Output the (X, Y) coordinate of the center of the cell containing the given text.  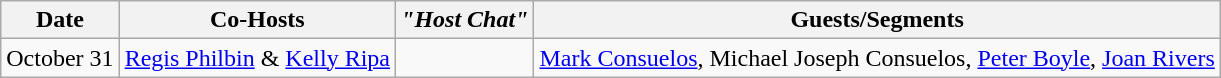
Regis Philbin & Kelly Ripa (257, 58)
Co-Hosts (257, 20)
Date (60, 20)
"Host Chat" (465, 20)
Mark Consuelos, Michael Joseph Consuelos, Peter Boyle, Joan Rivers (877, 58)
October 31 (60, 58)
Guests/Segments (877, 20)
